Capture the cell that displays the provided text and extract its [x, y] central coordinate. 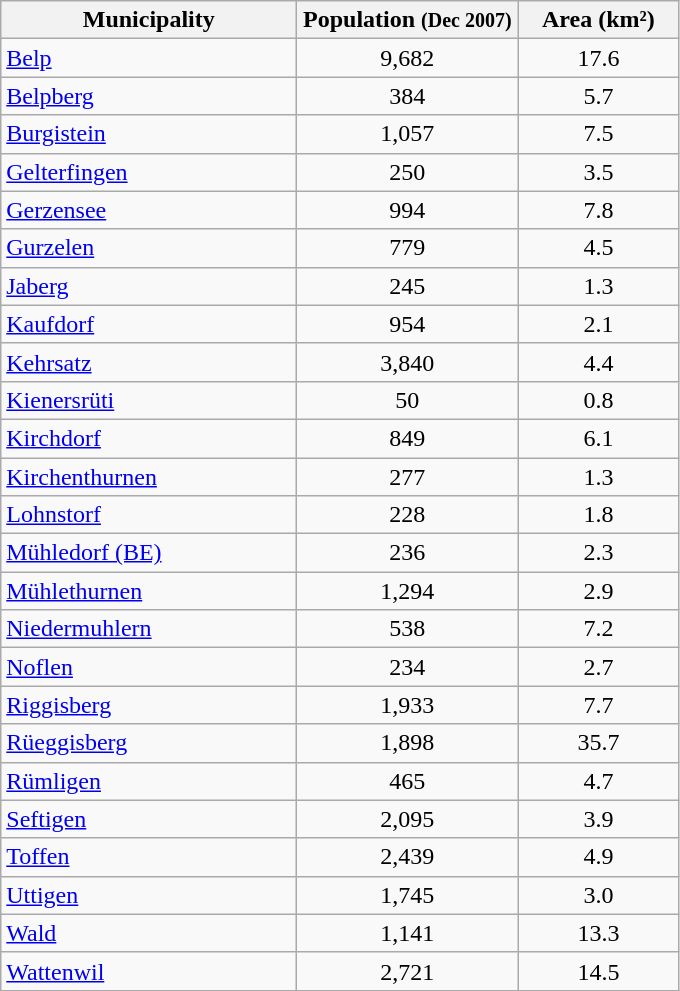
1,898 [408, 743]
Kaufdorf [149, 324]
Niedermuhlern [149, 629]
Mühledorf (BE) [149, 553]
Belpberg [149, 96]
384 [408, 96]
Toffen [149, 857]
Kirchenthurnen [149, 477]
1,933 [408, 705]
4.9 [598, 857]
Gurzelen [149, 248]
0.8 [598, 400]
Uttigen [149, 895]
3.0 [598, 895]
1,141 [408, 933]
849 [408, 438]
5.7 [598, 96]
954 [408, 324]
228 [408, 515]
Jaberg [149, 286]
1,057 [408, 134]
Population (Dec 2007) [408, 20]
Riggisberg [149, 705]
2,721 [408, 971]
7.5 [598, 134]
Wald [149, 933]
1,294 [408, 591]
9,682 [408, 58]
994 [408, 210]
7.8 [598, 210]
2,439 [408, 857]
7.7 [598, 705]
4.4 [598, 362]
2.9 [598, 591]
538 [408, 629]
1,745 [408, 895]
245 [408, 286]
Municipality [149, 20]
465 [408, 781]
Gelterfingen [149, 172]
13.3 [598, 933]
Area (km²) [598, 20]
Rümligen [149, 781]
17.6 [598, 58]
2.3 [598, 553]
3.9 [598, 819]
Kirchdorf [149, 438]
2,095 [408, 819]
Mühlethurnen [149, 591]
7.2 [598, 629]
35.7 [598, 743]
Lohnstorf [149, 515]
250 [408, 172]
3.5 [598, 172]
6.1 [598, 438]
Burgistein [149, 134]
Rüeggisberg [149, 743]
2.7 [598, 667]
4.5 [598, 248]
3,840 [408, 362]
236 [408, 553]
Noflen [149, 667]
Kehrsatz [149, 362]
50 [408, 400]
1.8 [598, 515]
2.1 [598, 324]
Kienersrüti [149, 400]
277 [408, 477]
Gerzensee [149, 210]
Belp [149, 58]
14.5 [598, 971]
779 [408, 248]
Seftigen [149, 819]
Wattenwil [149, 971]
234 [408, 667]
4.7 [598, 781]
